Scan for the cell matching the given text and deliver its (X, Y) coordinate at center. 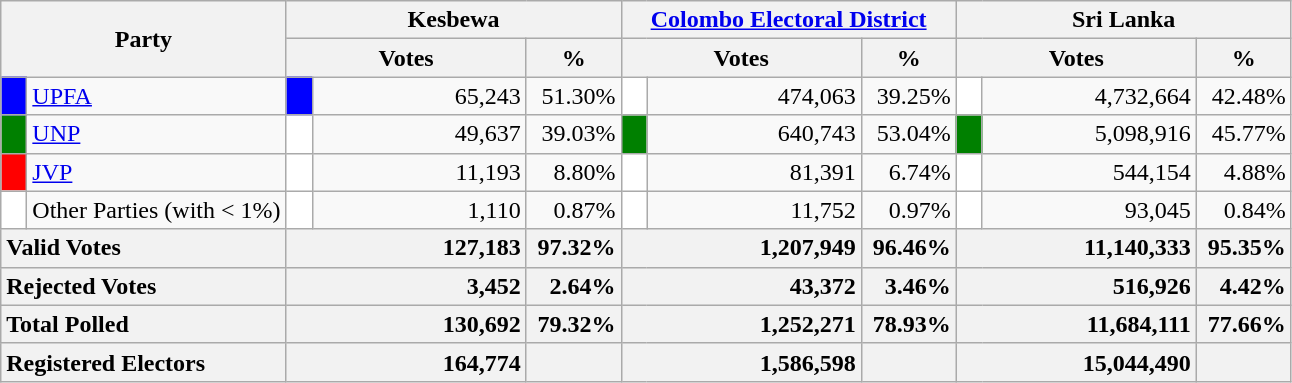
130,692 (406, 324)
474,063 (754, 96)
53.04% (908, 134)
5,098,916 (1089, 134)
4,732,664 (1089, 96)
0.84% (1244, 210)
51.30% (574, 96)
4.42% (1244, 286)
164,774 (406, 362)
93,045 (1089, 210)
15,044,490 (1076, 362)
0.97% (908, 210)
Total Polled (144, 324)
Kesbewa (454, 20)
Other Parties (with < 1%) (156, 210)
Sri Lanka (1124, 20)
78.93% (908, 324)
39.03% (574, 134)
77.66% (1244, 324)
95.35% (1244, 248)
1,252,271 (741, 324)
127,183 (406, 248)
4.88% (1244, 172)
8.80% (574, 172)
Party (144, 39)
42.48% (1244, 96)
516,926 (1076, 286)
43,372 (741, 286)
45.77% (1244, 134)
3,452 (406, 286)
81,391 (754, 172)
96.46% (908, 248)
JVP (156, 172)
Registered Electors (144, 362)
6.74% (908, 172)
11,140,333 (1076, 248)
11,752 (754, 210)
49,637 (419, 134)
97.32% (574, 248)
3.46% (908, 286)
39.25% (908, 96)
Rejected Votes (144, 286)
UNP (156, 134)
11,193 (419, 172)
Colombo Electoral District (788, 20)
65,243 (419, 96)
2.64% (574, 286)
UPFA (156, 96)
1,586,598 (741, 362)
79.32% (574, 324)
11,684,111 (1076, 324)
1,207,949 (741, 248)
0.87% (574, 210)
1,110 (419, 210)
Valid Votes (144, 248)
640,743 (754, 134)
544,154 (1089, 172)
